Pinpoint the cell where the given text exists, returning its (X, Y) midpoint coordinate. 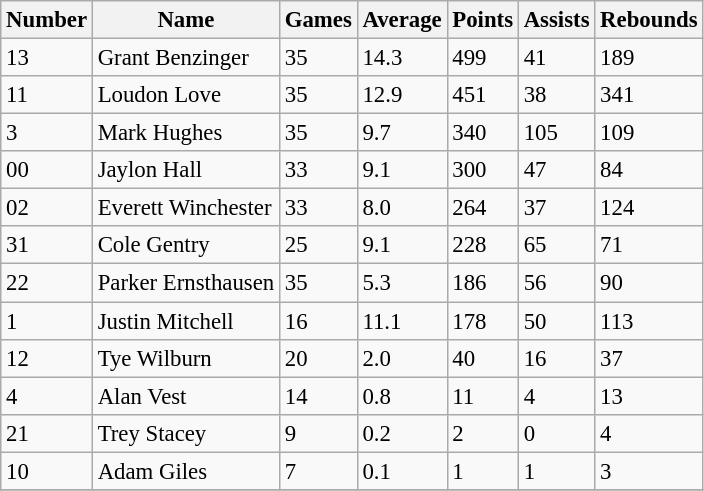
Games (318, 20)
71 (649, 245)
41 (556, 58)
Average (402, 20)
Alan Vest (186, 396)
38 (556, 95)
Grant Benzinger (186, 58)
7 (318, 471)
10 (47, 471)
2.0 (402, 358)
90 (649, 283)
Jaylon Hall (186, 170)
Trey Stacey (186, 433)
189 (649, 58)
50 (556, 321)
300 (482, 170)
Cole Gentry (186, 245)
0.8 (402, 396)
113 (649, 321)
186 (482, 283)
451 (482, 95)
Everett Winchester (186, 208)
0.2 (402, 433)
2 (482, 433)
47 (556, 170)
22 (47, 283)
9 (318, 433)
Adam Giles (186, 471)
Rebounds (649, 20)
21 (47, 433)
Points (482, 20)
178 (482, 321)
109 (649, 133)
Tye Wilburn (186, 358)
56 (556, 283)
12.9 (402, 95)
20 (318, 358)
9.7 (402, 133)
Mark Hughes (186, 133)
124 (649, 208)
0 (556, 433)
84 (649, 170)
31 (47, 245)
65 (556, 245)
499 (482, 58)
Name (186, 20)
341 (649, 95)
5.3 (402, 283)
11.1 (402, 321)
Loudon Love (186, 95)
Assists (556, 20)
8.0 (402, 208)
12 (47, 358)
Justin Mitchell (186, 321)
00 (47, 170)
264 (482, 208)
Number (47, 20)
14 (318, 396)
340 (482, 133)
02 (47, 208)
0.1 (402, 471)
25 (318, 245)
105 (556, 133)
Parker Ernsthausen (186, 283)
228 (482, 245)
14.3 (402, 58)
40 (482, 358)
